Extract the (X, Y) coordinate from the center of the cell holding the provided text.  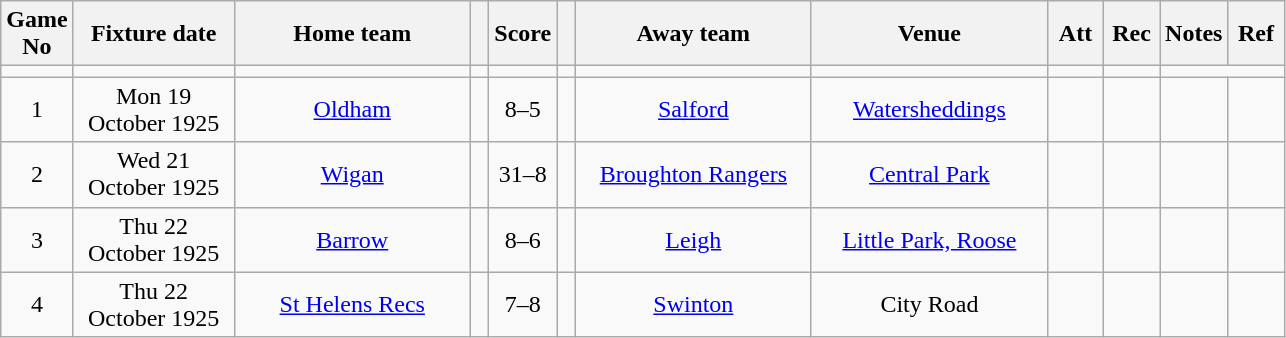
Game No (37, 34)
Fixture date (154, 34)
Leigh (693, 240)
Swinton (693, 304)
Score (523, 34)
8–5 (523, 110)
Oldham (352, 110)
31–8 (523, 174)
3 (37, 240)
Venue (929, 34)
Watersheddings (929, 110)
Little Park, Roose (929, 240)
Wigan (352, 174)
City Road (929, 304)
Broughton Rangers (693, 174)
Central Park (929, 174)
Att (1075, 34)
St Helens Recs (352, 304)
Rec (1132, 34)
1 (37, 110)
2 (37, 174)
Mon 19 October 1925 (154, 110)
Barrow (352, 240)
Away team (693, 34)
Home team (352, 34)
Notes (1194, 34)
8–6 (523, 240)
Salford (693, 110)
Ref (1256, 34)
4 (37, 304)
7–8 (523, 304)
Wed 21 October 1925 (154, 174)
